From the cell containing the given text, extract its center point as (x, y) coordinate. 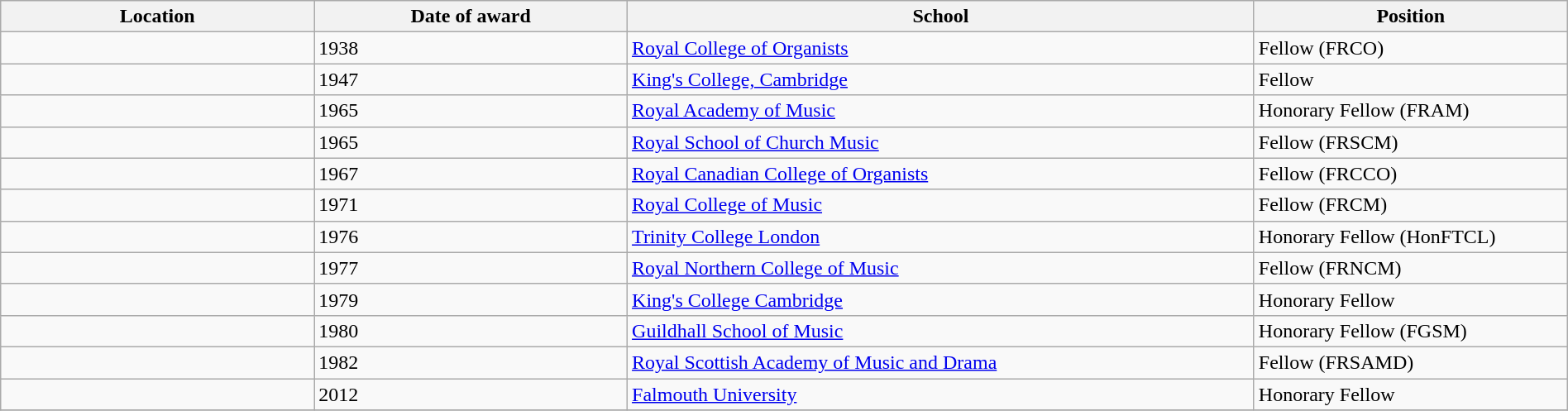
Falmouth University (941, 394)
Location (157, 17)
Fellow (FRCM) (1411, 205)
Royal College of Music (941, 205)
Royal Scottish Academy of Music and Drama (941, 362)
Fellow (1411, 79)
Royal Academy of Music (941, 111)
Fellow (FRCCO) (1411, 174)
School (941, 17)
Date of award (471, 17)
Fellow (FRNCM) (1411, 268)
1980 (471, 331)
Guildhall School of Music (941, 331)
1938 (471, 48)
Honorary Fellow (HonFTCL) (1411, 237)
1967 (471, 174)
1979 (471, 299)
Honorary Fellow (FGSM) (1411, 331)
Position (1411, 17)
King's College Cambridge (941, 299)
Royal Northern College of Music (941, 268)
Fellow (FRSCM) (1411, 142)
King's College, Cambridge (941, 79)
Trinity College London (941, 237)
Honorary Fellow (FRAM) (1411, 111)
2012 (471, 394)
Royal Canadian College of Organists (941, 174)
1971 (471, 205)
1977 (471, 268)
1982 (471, 362)
Fellow (FRSAMD) (1411, 362)
1976 (471, 237)
Royal College of Organists (941, 48)
1947 (471, 79)
Fellow (FRCO) (1411, 48)
Royal School of Church Music (941, 142)
